For the text-containing cell, return its midpoint in [x, y] coordinate format. 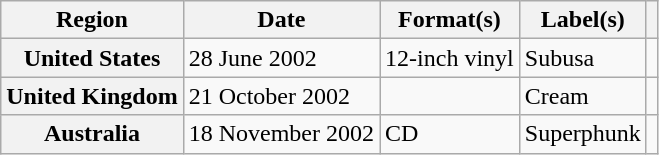
12-inch vinyl [450, 58]
Australia [92, 134]
Format(s) [450, 20]
CD [450, 134]
United States [92, 58]
Superphunk [582, 134]
21 October 2002 [281, 96]
Region [92, 20]
28 June 2002 [281, 58]
Date [281, 20]
United Kingdom [92, 96]
Subusa [582, 58]
Label(s) [582, 20]
18 November 2002 [281, 134]
Cream [582, 96]
